Capture the cell that displays the provided text and extract its [X, Y] central coordinate. 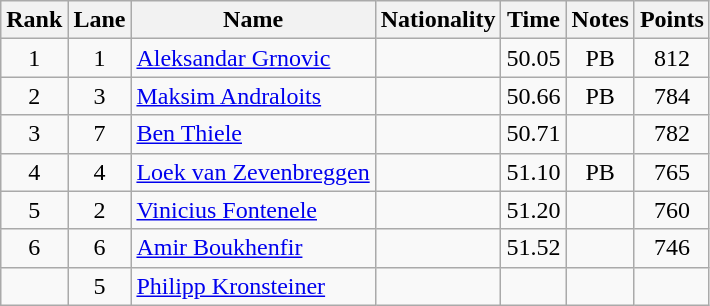
Vinicius Fontenele [253, 210]
Aleksandar Grnovic [253, 58]
Maksim Andraloits [253, 96]
782 [672, 134]
784 [672, 96]
50.71 [534, 134]
Rank [34, 20]
Ben Thiele [253, 134]
Name [253, 20]
Nationality [438, 20]
765 [672, 172]
51.20 [534, 210]
Philipp Kronsteiner [253, 286]
51.52 [534, 248]
Notes [600, 20]
Lane [100, 20]
760 [672, 210]
50.05 [534, 58]
746 [672, 248]
Time [534, 20]
7 [100, 134]
Loek van Zevenbreggen [253, 172]
Points [672, 20]
50.66 [534, 96]
Amir Boukhenfir [253, 248]
812 [672, 58]
51.10 [534, 172]
